Locate the cell with the specified text and output its (X, Y) center coordinate. 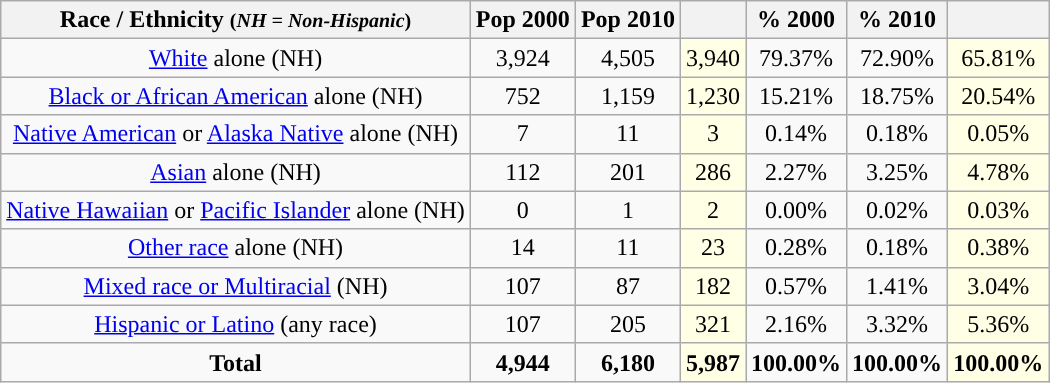
0.14% (796, 134)
White alone (NH) (236, 58)
286 (712, 172)
0.03% (998, 210)
Total (236, 362)
6,180 (628, 362)
% 2010 (898, 20)
2.27% (796, 172)
3.04% (998, 286)
3,940 (712, 58)
0.05% (998, 134)
Pop 2000 (522, 20)
15.21% (796, 96)
5.36% (998, 324)
1.41% (898, 286)
3 (712, 134)
1 (628, 210)
7 (522, 134)
4,944 (522, 362)
0 (522, 210)
2.16% (796, 324)
18.75% (898, 96)
Native Hawaiian or Pacific Islander alone (NH) (236, 210)
Other race alone (NH) (236, 248)
0.00% (796, 210)
321 (712, 324)
20.54% (998, 96)
0.57% (796, 286)
23 (712, 248)
205 (628, 324)
14 (522, 248)
3.25% (898, 172)
3.32% (898, 324)
0.38% (998, 248)
2 (712, 210)
1,230 (712, 96)
87 (628, 286)
Black or African American alone (NH) (236, 96)
4.78% (998, 172)
0.28% (796, 248)
Hispanic or Latino (any race) (236, 324)
65.81% (998, 58)
Native American or Alaska Native alone (NH) (236, 134)
Mixed race or Multiracial (NH) (236, 286)
79.37% (796, 58)
182 (712, 286)
Race / Ethnicity (NH = Non-Hispanic) (236, 20)
3,924 (522, 58)
201 (628, 172)
72.90% (898, 58)
0.02% (898, 210)
1,159 (628, 96)
4,505 (628, 58)
5,987 (712, 362)
Pop 2010 (628, 20)
112 (522, 172)
752 (522, 96)
% 2000 (796, 20)
Asian alone (NH) (236, 172)
